Scan for the cell matching the given text and deliver its (X, Y) coordinate at center. 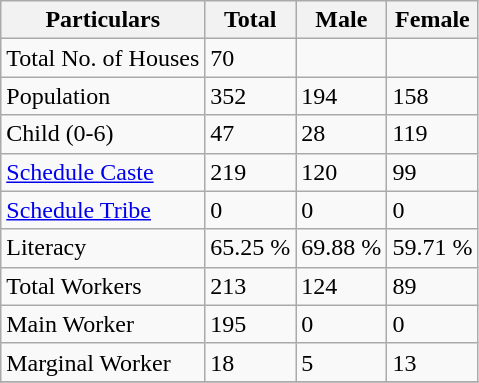
28 (342, 134)
99 (432, 172)
Schedule Caste (103, 172)
Total Workers (103, 286)
120 (342, 172)
Marginal Worker (103, 362)
Population (103, 96)
Schedule Tribe (103, 210)
219 (250, 172)
65.25 % (250, 248)
5 (342, 362)
195 (250, 324)
Total (250, 20)
70 (250, 58)
213 (250, 286)
124 (342, 286)
Female (432, 20)
Male (342, 20)
69.88 % (342, 248)
119 (432, 134)
Particulars (103, 20)
47 (250, 134)
Literacy (103, 248)
18 (250, 362)
59.71 % (432, 248)
352 (250, 96)
Child (0-6) (103, 134)
194 (342, 96)
89 (432, 286)
Total No. of Houses (103, 58)
158 (432, 96)
13 (432, 362)
Main Worker (103, 324)
